From the cell containing the given text, extract its center point as (X, Y) coordinate. 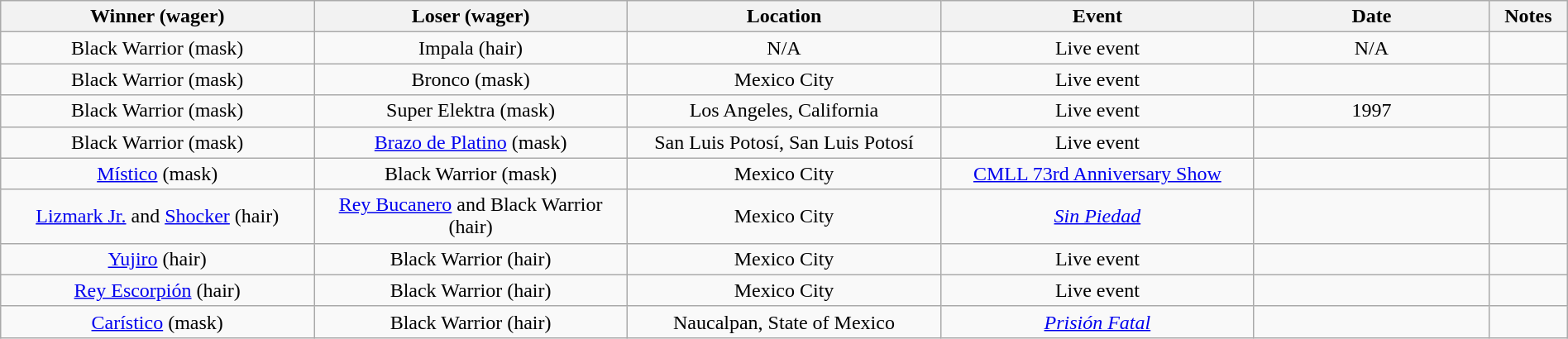
Location (784, 17)
Super Elektra (mask) (471, 111)
Winner (wager) (157, 17)
Rey Bucanero and Black Warrior (hair) (471, 217)
Sin Piedad (1097, 217)
CMLL 73rd Anniversary Show (1097, 174)
Los Angeles, California (784, 111)
Impala (hair) (471, 48)
Místico (mask) (157, 174)
Lizmark Jr. and Shocker (hair) (157, 217)
San Luis Potosí, San Luis Potosí (784, 142)
Yujiro (hair) (157, 259)
Naucalpan, State of Mexico (784, 322)
1997 (1371, 111)
Date (1371, 17)
Rey Escorpión (hair) (157, 290)
Event (1097, 17)
Bronco (mask) (471, 79)
Carístico (mask) (157, 322)
Loser (wager) (471, 17)
Notes (1528, 17)
Brazo de Platino (mask) (471, 142)
Prisión Fatal (1097, 322)
